Detect which cell encompasses the target text, then output its [X, Y] center coordinate. 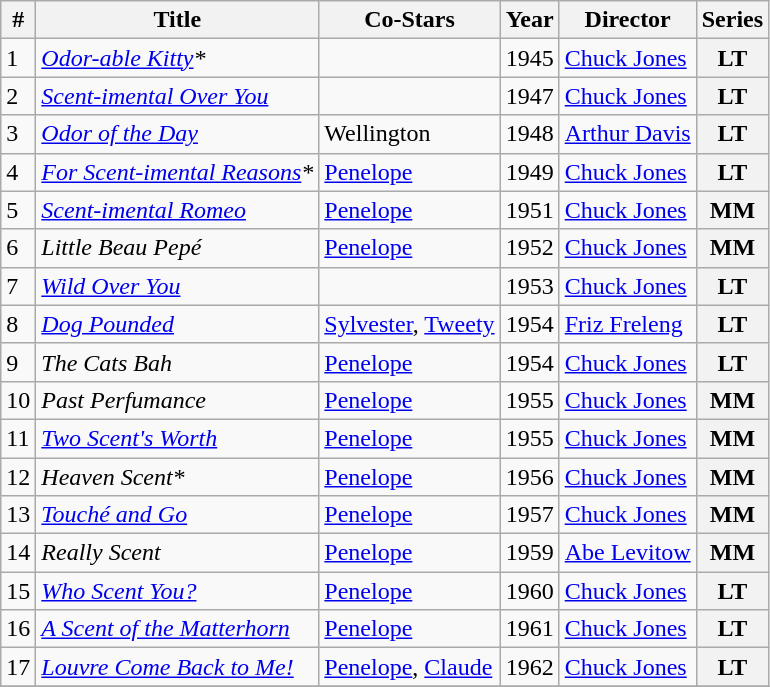
Two Scent's Worth [178, 438]
# [18, 20]
1961 [530, 629]
1945 [530, 58]
Odor of the Day [178, 134]
9 [18, 362]
Really Scent [178, 553]
1952 [530, 248]
Scent-imental Over You [178, 96]
11 [18, 438]
A Scent of the Matterhorn [178, 629]
16 [18, 629]
Touché and Go [178, 515]
1951 [530, 210]
The Cats Bah [178, 362]
Year [530, 20]
Title [178, 20]
Scent-imental Romeo [178, 210]
3 [18, 134]
1957 [530, 515]
Heaven Scent* [178, 477]
12 [18, 477]
Little Beau Pepé [178, 248]
Dog Pounded [178, 324]
Odor-able Kitty* [178, 58]
Past Perfumance [178, 400]
Louvre Come Back to Me! [178, 667]
Arthur Davis [628, 134]
Director [628, 20]
1947 [530, 96]
1 [18, 58]
6 [18, 248]
17 [18, 667]
Series [732, 20]
1962 [530, 667]
10 [18, 400]
1960 [530, 591]
13 [18, 515]
5 [18, 210]
2 [18, 96]
14 [18, 553]
1953 [530, 286]
4 [18, 172]
Wellington [410, 134]
1949 [530, 172]
Penelope, Claude [410, 667]
Wild Over You [178, 286]
15 [18, 591]
For Scent-imental Reasons* [178, 172]
1959 [530, 553]
Friz Freleng [628, 324]
1948 [530, 134]
Who Scent You? [178, 591]
7 [18, 286]
8 [18, 324]
Sylvester, Tweety [410, 324]
Co-Stars [410, 20]
Abe Levitow [628, 553]
1956 [530, 477]
